Locate the cell with the specified text and output its [X, Y] center coordinate. 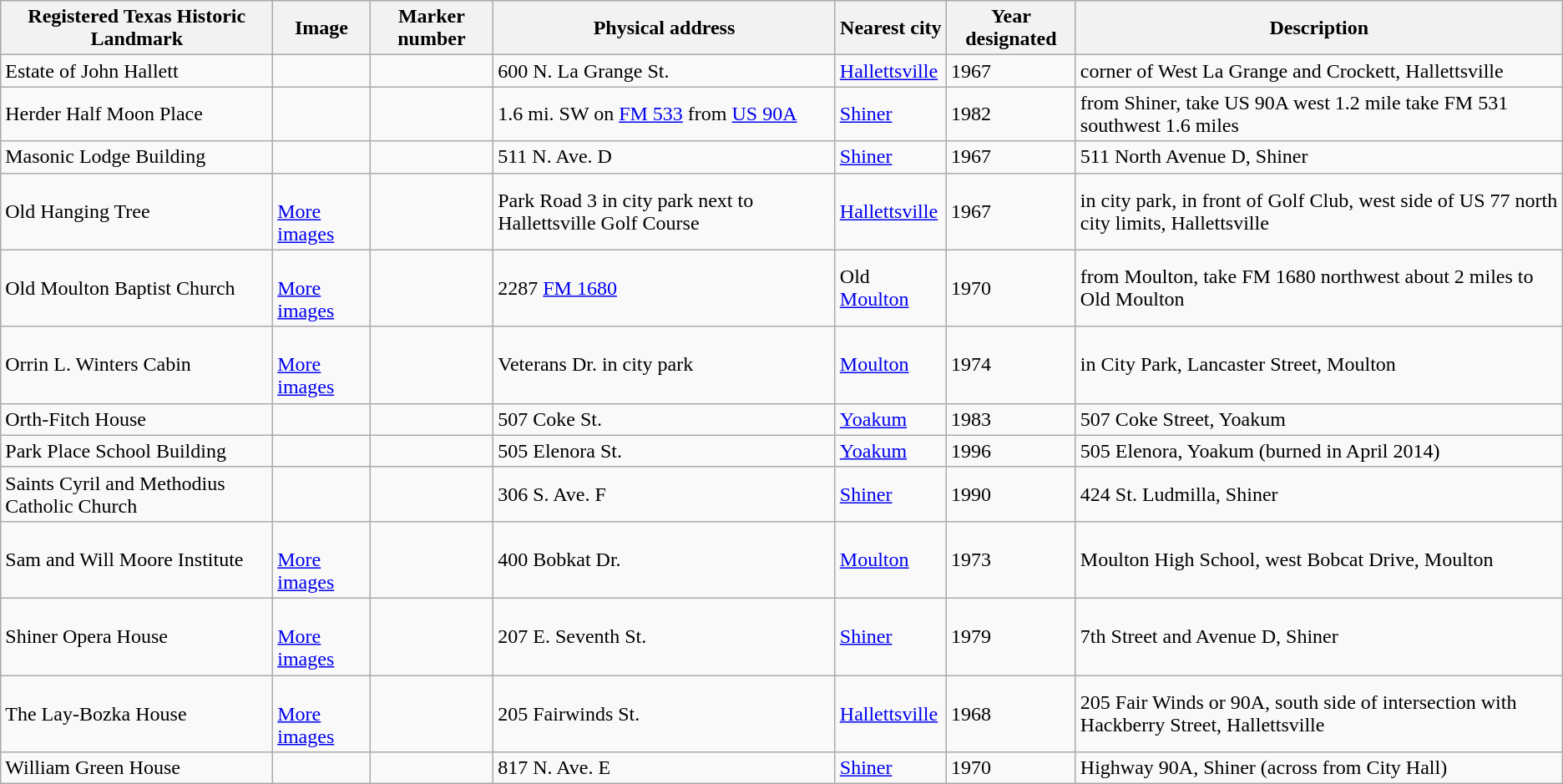
7th Street and Avenue D, Shiner [1319, 636]
from Shiner, take US 90A west 1.2 mile take FM 531 southwest 1.6 miles [1319, 114]
Veterans Dr. in city park [665, 365]
Estate of John Hallett [137, 71]
from Moulton, take FM 1680 northwest about 2 miles to Old Moulton [1319, 288]
Registered Texas Historic Landmark [137, 28]
505 Elenora St. [665, 451]
817 N. Ave. E [665, 768]
Old Hanging Tree [137, 211]
Park Road 3 in city park next to Hallettsville Golf Course [665, 211]
Marker number [432, 28]
205 Fairwinds St. [665, 713]
Highway 90A, Shiner (across from City Hall) [1319, 768]
1983 [1010, 419]
William Green House [137, 768]
1979 [1010, 636]
Old Moulton [890, 288]
1973 [1010, 559]
1968 [1010, 713]
Masonic Lodge Building [137, 157]
Image [321, 28]
The Lay-Bozka House [137, 713]
2287 FM 1680 [665, 288]
1974 [1010, 365]
Orrin L. Winters Cabin [137, 365]
600 N. La Grange St. [665, 71]
Old Moulton Baptist Church [137, 288]
507 Coke St. [665, 419]
Herder Half Moon Place [137, 114]
306 S. Ave. F [665, 494]
207 E. Seventh St. [665, 636]
505 Elenora, Yoakum (burned in April 2014) [1319, 451]
511 N. Ave. D [665, 157]
Description [1319, 28]
205 Fair Winds or 90A, south side of intersection with Hackberry Street, Hallettsville [1319, 713]
Saints Cyril and Methodius Catholic Church [137, 494]
507 Coke Street, Yoakum [1319, 419]
1.6 mi. SW on FM 533 from US 90A [665, 114]
1982 [1010, 114]
Year designated [1010, 28]
Park Place School Building [137, 451]
Orth-Fitch House [137, 419]
Sam and Will Moore Institute [137, 559]
corner of West La Grange and Crockett, Hallettsville [1319, 71]
424 St. Ludmilla, Shiner [1319, 494]
Shiner Opera House [137, 636]
400 Bobkat Dr. [665, 559]
Moulton High School, west Bobcat Drive, Moulton [1319, 559]
in City Park, Lancaster Street, Moulton [1319, 365]
Physical address [665, 28]
1990 [1010, 494]
511 North Avenue D, Shiner [1319, 157]
1996 [1010, 451]
in city park, in front of Golf Club, west side of US 77 north city limits, Hallettsville [1319, 211]
Nearest city [890, 28]
